Provide the [x, y] coordinate of the cell's center where the given text is located.  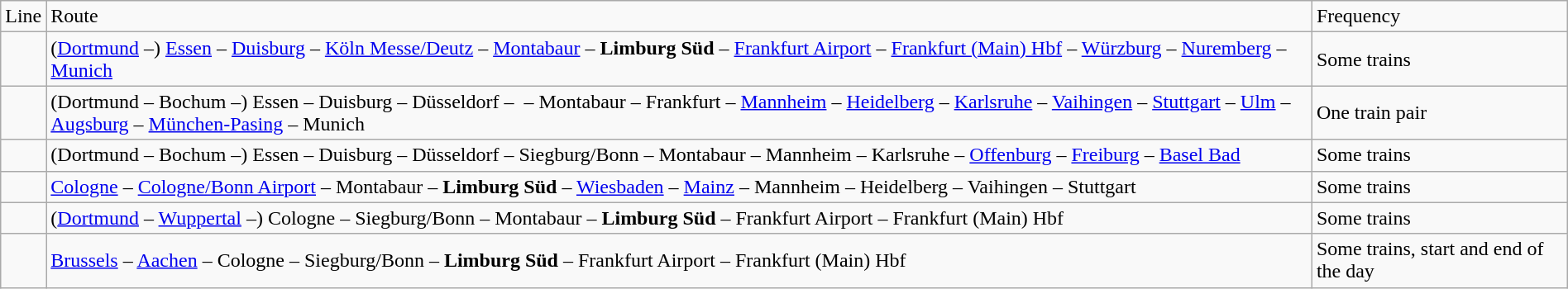
(Dortmund – Bochum –) Essen – Duisburg – Düsseldorf – Siegburg/Bonn – Montabaur – Mannheim – Karlsruhe – Offenburg – Freiburg – Basel Bad [680, 155]
(Dortmund – Wuppertal –) Cologne – Siegburg/Bonn – Montabaur – Limburg Süd – Frankfurt Airport – Frankfurt (Main) Hbf [680, 218]
One train pair [1439, 112]
Route [680, 17]
Frequency [1439, 17]
Brussels – Aachen – Cologne – Siegburg/Bonn – Limburg Süd – Frankfurt Airport – Frankfurt (Main) Hbf [680, 261]
Cologne – Cologne/Bonn Airport – Montabaur – Limburg Süd – Wiesbaden – Mainz – Mannheim – Heidelberg – Vaihingen – Stuttgart [680, 187]
(Dortmund –) Essen – Duisburg – Köln Messe/Deutz – Montabaur – Limburg Süd – Frankfurt Airport – Frankfurt (Main) Hbf – Würzburg – Nuremberg – Munich [680, 59]
Line [23, 17]
Some trains, start and end of the day [1439, 261]
